Scan for the cell matching the given text and deliver its (X, Y) coordinate at center. 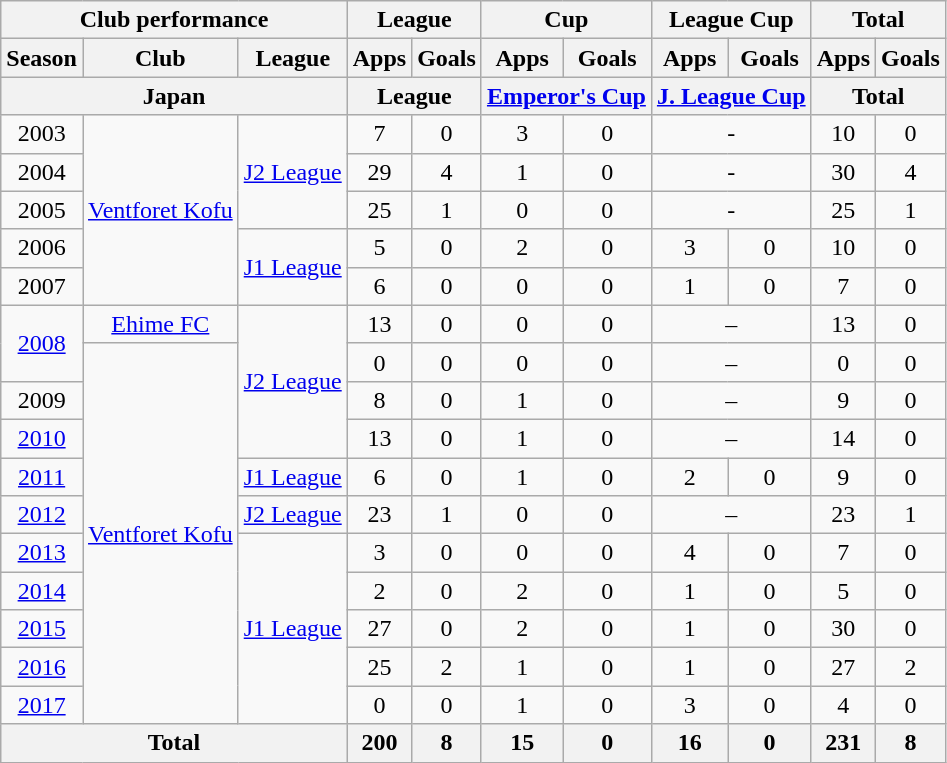
2008 (42, 343)
2017 (42, 705)
Club performance (174, 20)
29 (379, 172)
2004 (42, 172)
Season (42, 58)
Club (160, 58)
2007 (42, 286)
J. League Cup (731, 96)
2006 (42, 248)
2013 (42, 553)
Japan (174, 96)
2012 (42, 515)
2014 (42, 591)
16 (690, 743)
2016 (42, 667)
14 (843, 438)
2015 (42, 629)
200 (379, 743)
2003 (42, 134)
231 (843, 743)
2010 (42, 438)
2005 (42, 210)
15 (522, 743)
2009 (42, 400)
2011 (42, 477)
Cup (566, 20)
Ehime FC (160, 324)
Emperor's Cup (566, 96)
League Cup (731, 20)
